Search for the cell housing the specified text and yield its [x, y] center coordinate. 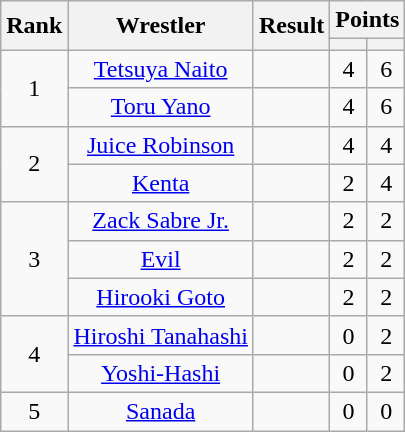
Yoshi-Hashi [161, 373]
Points [368, 20]
3 [34, 259]
Result [291, 26]
Zack Sabre Jr. [161, 221]
Hirooki Goto [161, 297]
Evil [161, 259]
Juice Robinson [161, 145]
Kenta [161, 183]
1 [34, 88]
Tetsuya Naito [161, 69]
Hiroshi Tanahashi [161, 335]
Rank [34, 26]
Toru Yano [161, 107]
Wrestler [161, 26]
Sanada [161, 411]
5 [34, 411]
